Scan for the cell matching the given text and deliver its [x, y] coordinate at center. 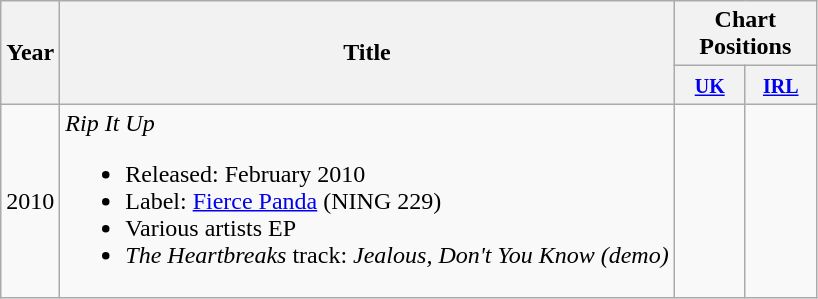
Year [30, 52]
IRL [780, 85]
2010 [30, 201]
Chart Positions [745, 34]
Rip It UpReleased: February 2010Label: Fierce Panda (NING 229)Various artists EPThe Heartbreaks track: Jealous, Don't You Know (demo) [367, 201]
UK [710, 85]
Title [367, 52]
